Determine the (X, Y) coordinate at the center of the cell enclosing the given text.  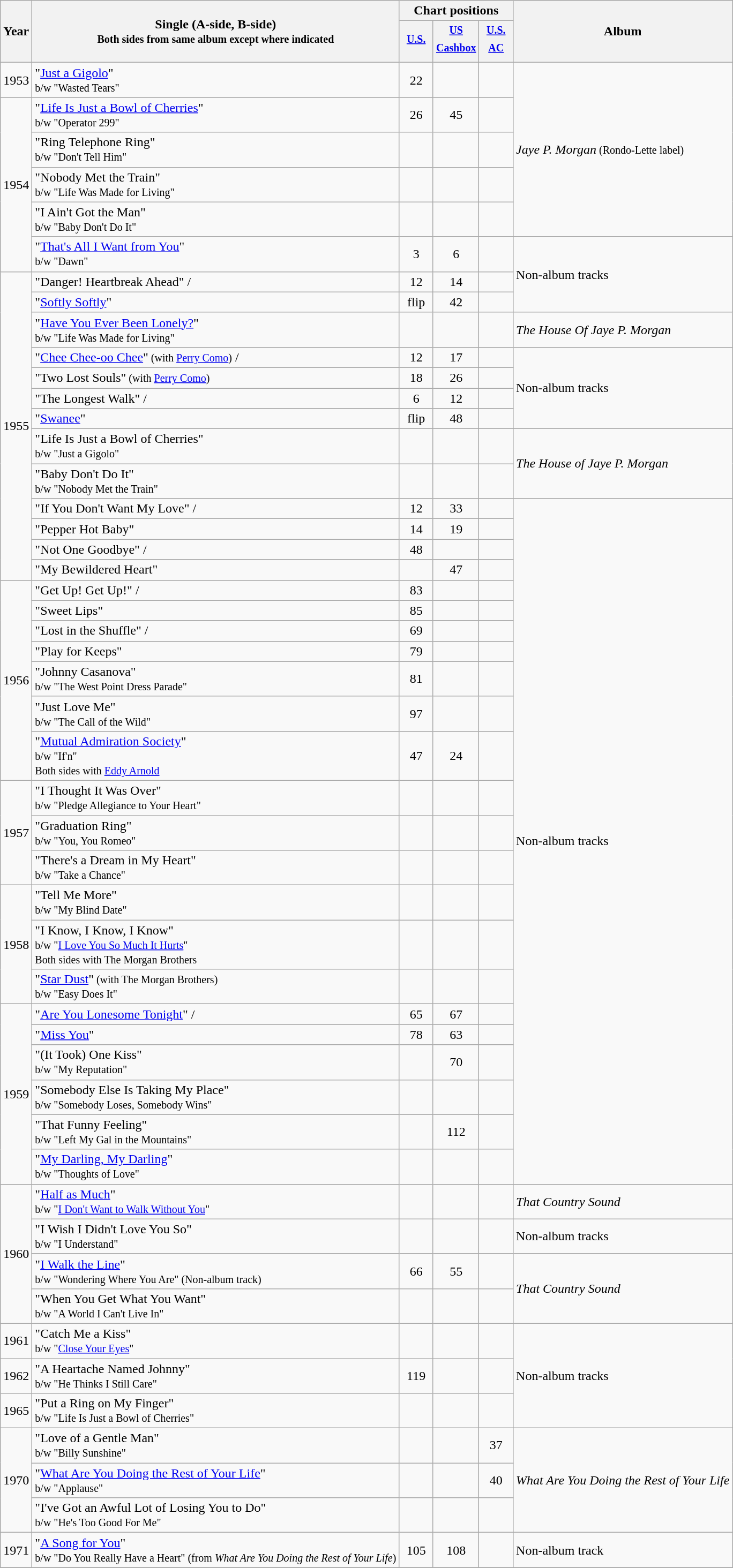
"Baby Don't Do It"b/w "Nobody Met the Train" (215, 481)
"Johnny Casanova"b/w "The West Point Dress Parade" (215, 679)
"I Ain't Got the Man"b/w "Baby Don't Do It" (215, 220)
1960 (16, 1254)
"Chee Chee-oo Chee" (with Perry Como) / (215, 357)
17 (456, 357)
U.S.AC (496, 42)
1956 (16, 680)
Chart positions (457, 11)
"Ring Telephone Ring"b/w "Don't Tell Him" (215, 150)
66 (416, 1271)
"Not One Goodbye" / (215, 549)
"Softly Softly" (215, 302)
"What Are You Doing the Rest of Your Life"b/w "Applause" (215, 1480)
"Catch Me a Kiss"b/w "Close Your Eyes" (215, 1341)
"Tell Me More"b/w "My Blind Date" (215, 903)
97 (416, 713)
79 (416, 651)
119 (416, 1376)
42 (456, 302)
83 (416, 590)
55 (456, 1271)
Non-album track (623, 1550)
"Danger! Heartbreak Ahead" / (215, 282)
69 (416, 631)
"Mutual Admiration Society"b/w "If'n"Both sides with Eddy Arnold (215, 756)
19 (456, 529)
"Get Up! Get Up!" / (215, 590)
1971 (16, 1550)
1970 (16, 1480)
"Nobody Met the Train"b/w "Life Was Made for Living" (215, 184)
67 (456, 1014)
"Sweet Lips" (215, 610)
1965 (16, 1411)
Album (623, 32)
What Are You Doing the Rest of Your Life (623, 1480)
22 (416, 80)
USCashbox (456, 42)
"Life Is Just a Bowl of Cherries"b/w "Just a Gigolo" (215, 447)
"Two Lost Souls" (with Perry Como) (215, 378)
"Are You Lonesome Tonight" / (215, 1014)
"Miss You" (215, 1035)
24 (456, 756)
"Put a Ring on My Finger"b/w "Life Is Just a Bowl of Cherries" (215, 1411)
"Star Dust" (with The Morgan Brothers)b/w "Easy Does It" (215, 986)
U.S. (416, 42)
"Love of a Gentle Man"b/w "Billy Sunshine" (215, 1446)
The House Of Jaye P. Morgan (623, 330)
78 (416, 1035)
"Somebody Else Is Taking My Place"b/w "Somebody Loses, Somebody Wins" (215, 1097)
"Swanee" (215, 419)
"There's a Dream in My Heart"b/w "Take a Chance" (215, 868)
3 (416, 254)
"I've Got an Awful Lot of Losing You to Do"b/w "He's Too Good For Me" (215, 1516)
Single (A-side, B-side)Both sides from same album except where indicated (215, 32)
37 (496, 1446)
1953 (16, 80)
"My Bewildered Heart" (215, 570)
40 (496, 1480)
"My Darling, My Darling"b/w "Thoughts of Love" (215, 1166)
1958 (16, 945)
"I Know, I Know, I Know"b/w "I Love You So Much It Hurts"Both sides with The Morgan Brothers (215, 945)
"Half as Much"b/w "I Don't Want to Walk Without You" (215, 1202)
"If You Don't Want My Love" / (215, 509)
70 (456, 1062)
Year (16, 32)
108 (456, 1550)
"Lost in the Shuffle" / (215, 631)
"(It Took) One Kiss"b/w "My Reputation" (215, 1062)
1954 (16, 184)
Jaye P. Morgan (Rondo-Lette label) (623, 150)
"I Thought It Was Over"b/w "Pledge Allegiance to Your Heart" (215, 798)
The House of Jaye P. Morgan (623, 464)
1959 (16, 1094)
"When You Get What You Want"b/w "A World I Can't Live In" (215, 1306)
1961 (16, 1341)
"I Walk the Line"b/w "Wondering Where You Are" (Non-album track) (215, 1271)
85 (416, 610)
"Play for Keeps" (215, 651)
65 (416, 1014)
"Just Love Me"b/w "The Call of the Wild" (215, 713)
33 (456, 509)
1957 (16, 832)
18 (416, 378)
1955 (16, 426)
"Pepper Hot Baby" (215, 529)
"A Heartache Named Johnny"b/w "He Thinks I Still Care" (215, 1376)
"Graduation Ring"b/w "You, You Romeo" (215, 833)
"I Wish I Didn't Love You So"b/w "I Understand" (215, 1236)
105 (416, 1550)
112 (456, 1132)
"Life Is Just a Bowl of Cherries"b/w "Operator 299" (215, 115)
81 (416, 679)
63 (456, 1035)
"Just a Gigolo"b/w "Wasted Tears" (215, 80)
"That Funny Feeling"b/w "Left My Gal in the Mountains" (215, 1132)
"The Longest Walk" / (215, 398)
"That's All I Want from You"b/w "Dawn" (215, 254)
"A Song for You"b/w "Do You Really Have a Heart" (from What Are You Doing the Rest of Your Life) (215, 1550)
"Have You Ever Been Lonely?"b/w "Life Was Made for Living" (215, 330)
45 (456, 115)
1962 (16, 1376)
